From the cell containing the given text, extract its center point as (x, y) coordinate. 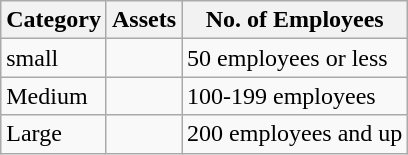
Large (54, 134)
50 employees or less (295, 58)
small (54, 58)
200 employees and up (295, 134)
Assets (144, 20)
No. of Employees (295, 20)
100-199 employees (295, 96)
Category (54, 20)
Medium (54, 96)
